Provide the [x, y] coordinate of the cell's center where the given text is located.  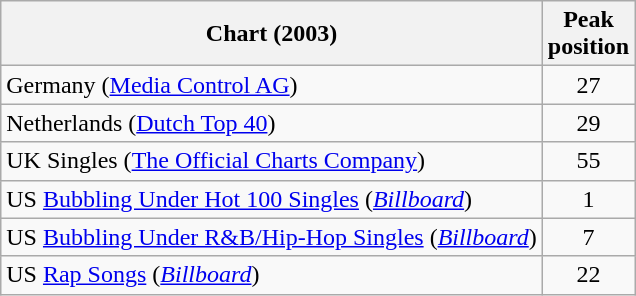
Chart (2003) [272, 34]
Peakposition [588, 34]
7 [588, 237]
1 [588, 199]
27 [588, 85]
US Bubbling Under Hot 100 Singles (Billboard) [272, 199]
55 [588, 161]
US Rap Songs (Billboard) [272, 275]
US Bubbling Under R&B/Hip-Hop Singles (Billboard) [272, 237]
Netherlands (Dutch Top 40) [272, 123]
29 [588, 123]
Germany (Media Control AG) [272, 85]
22 [588, 275]
UK Singles (The Official Charts Company) [272, 161]
